Determine the (x, y) coordinate at the center of the cell enclosing the given text.  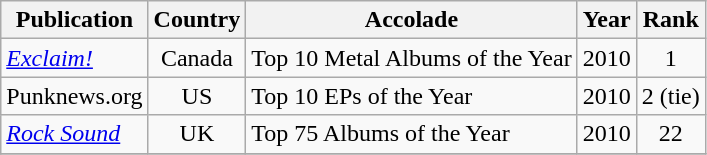
1 (670, 58)
Year (606, 20)
Exclaim! (74, 58)
US (197, 96)
Accolade (412, 20)
Rank (670, 20)
Top 75 Albums of the Year (412, 134)
Country (197, 20)
Punknews.org (74, 96)
Top 10 EPs of the Year (412, 96)
Canada (197, 58)
2 (tie) (670, 96)
Publication (74, 20)
Top 10 Metal Albums of the Year (412, 58)
UK (197, 134)
22 (670, 134)
Rock Sound (74, 134)
